Output the [x, y] coordinate of the center of the cell containing the given text.  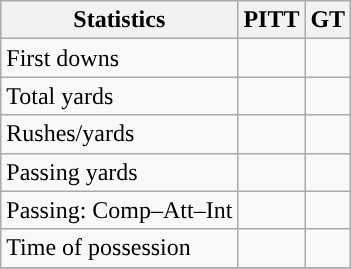
GT [328, 20]
PITT [272, 20]
Statistics [120, 20]
Passing yards [120, 172]
Time of possession [120, 248]
Rushes/yards [120, 134]
Total yards [120, 96]
First downs [120, 58]
Passing: Comp–Att–Int [120, 210]
